Find where the given text appears and provide that cell's center as (X, Y) coordinate. 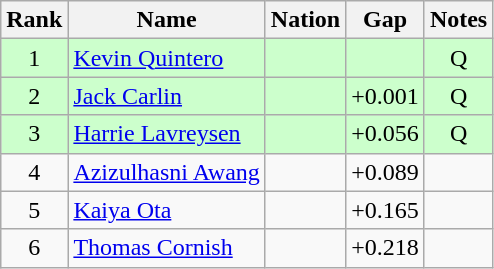
Azizulhasni Awang (166, 172)
Rank (34, 20)
Name (166, 20)
+0.165 (386, 210)
6 (34, 248)
3 (34, 134)
1 (34, 58)
Jack Carlin (166, 96)
Thomas Cornish (166, 248)
Harrie Lavreysen (166, 134)
4 (34, 172)
+0.056 (386, 134)
+0.001 (386, 96)
Gap (386, 20)
+0.089 (386, 172)
+0.218 (386, 248)
Nation (305, 20)
2 (34, 96)
Kaiya Ota (166, 210)
Notes (458, 20)
Kevin Quintero (166, 58)
5 (34, 210)
